Locate the cell with the specified text and output its (X, Y) center coordinate. 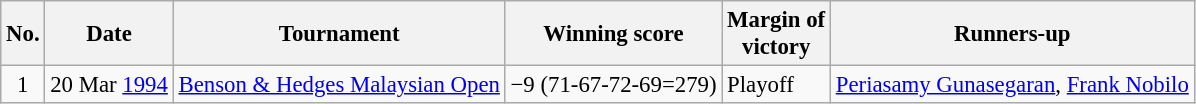
1 (23, 85)
Benson & Hedges Malaysian Open (339, 85)
Winning score (614, 34)
No. (23, 34)
Playoff (776, 85)
Periasamy Gunasegaran, Frank Nobilo (1012, 85)
Runners-up (1012, 34)
Date (109, 34)
20 Mar 1994 (109, 85)
Tournament (339, 34)
−9 (71-67-72-69=279) (614, 85)
Margin ofvictory (776, 34)
